Return [x, y] of the center of cell containing provided text 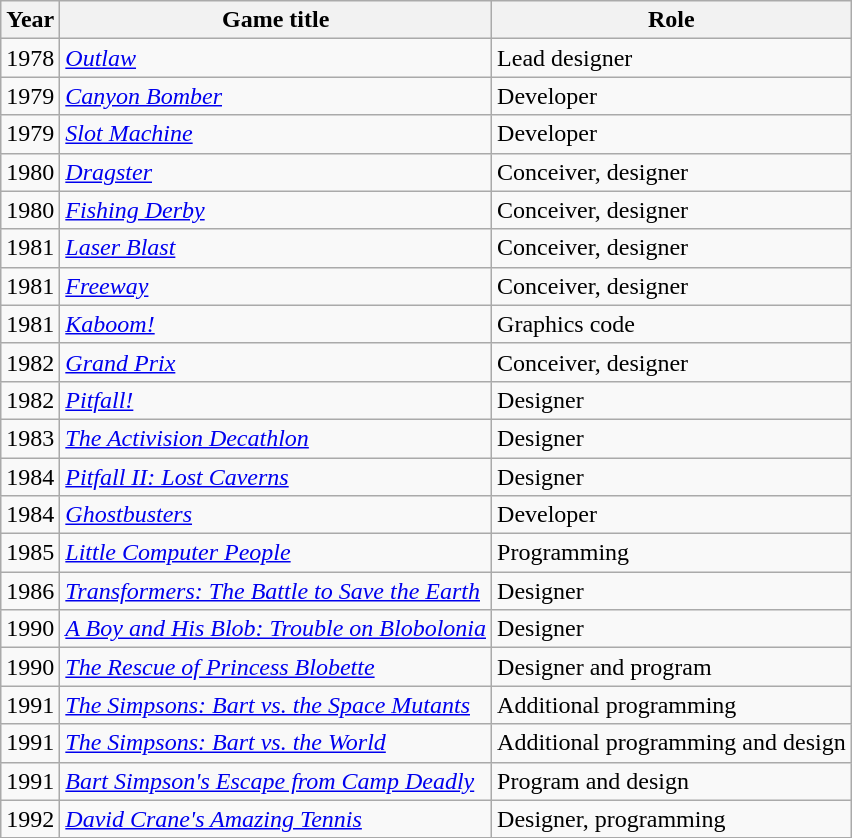
David Crane's Amazing Tennis [276, 819]
1983 [30, 438]
Lead designer [672, 58]
Transformers: The Battle to Save the Earth [276, 591]
Additional programming and design [672, 743]
Year [30, 20]
Pitfall! [276, 400]
Ghostbusters [276, 515]
1978 [30, 58]
Kaboom! [276, 324]
The Activision Decathlon [276, 438]
Program and design [672, 781]
Freeway [276, 286]
Bart Simpson's Escape from Camp Deadly [276, 781]
Game title [276, 20]
Fishing Derby [276, 210]
Role [672, 20]
The Simpsons: Bart vs. the World [276, 743]
Laser Blast [276, 248]
A Boy and His Blob: Trouble on Blobolonia [276, 629]
Additional programming [672, 705]
Pitfall II: Lost Caverns [276, 477]
The Rescue of Princess Blobette [276, 667]
Slot Machine [276, 134]
Little Computer People [276, 553]
Outlaw [276, 58]
Programming [672, 553]
Canyon Bomber [276, 96]
Dragster [276, 172]
1992 [30, 819]
1985 [30, 553]
Grand Prix [276, 362]
Designer and program [672, 667]
1986 [30, 591]
The Simpsons: Bart vs. the Space Mutants [276, 705]
Designer, programming [672, 819]
Graphics code [672, 324]
